Identify which cell holds the provided text, then report its (x, y) central coordinate. 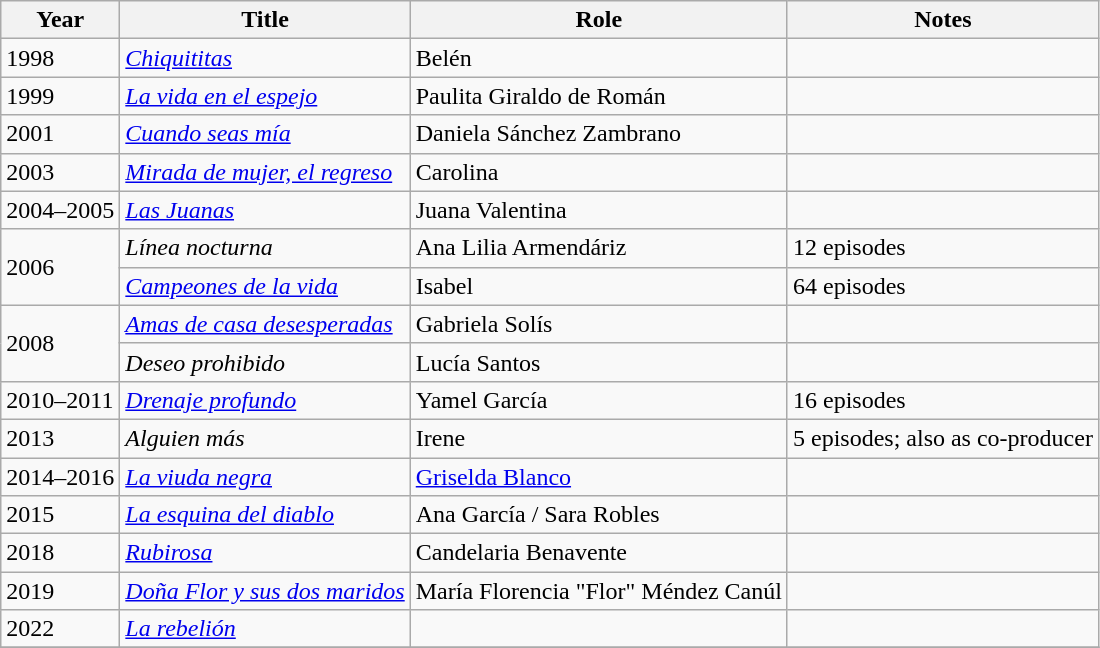
1999 (60, 96)
Griselda Blanco (598, 477)
Title (265, 20)
Year (60, 20)
2010–2011 (60, 400)
Alguien más (265, 438)
Ana Lilia Armendáriz (598, 248)
Paulita Giraldo de Román (598, 96)
María Florencia "Flor" Méndez Canúl (598, 591)
Campeones de la vida (265, 286)
2004–2005 (60, 210)
2013 (60, 438)
Lucía Santos (598, 362)
2008 (60, 343)
Chiquititas (265, 58)
Ana García / Sara Robles (598, 515)
Deseo prohibido (265, 362)
Amas de casa desesperadas (265, 324)
Belén (598, 58)
64 episodes (942, 286)
Línea nocturna (265, 248)
Gabriela Solís (598, 324)
2003 (60, 172)
La esquina del diablo (265, 515)
2019 (60, 591)
Yamel García (598, 400)
2018 (60, 553)
Rubirosa (265, 553)
Daniela Sánchez Zambrano (598, 134)
Role (598, 20)
2015 (60, 515)
La viuda negra (265, 477)
Juana Valentina (598, 210)
Mirada de mujer, el regreso (265, 172)
Irene (598, 438)
5 episodes; also as co-producer (942, 438)
2006 (60, 267)
Drenaje profundo (265, 400)
Las Juanas (265, 210)
2022 (60, 629)
12 episodes (942, 248)
16 episodes (942, 400)
Cuando seas mía (265, 134)
La vida en el espejo (265, 96)
Isabel (598, 286)
Notes (942, 20)
1998 (60, 58)
Carolina (598, 172)
2014–2016 (60, 477)
Doña Flor y sus dos maridos (265, 591)
La rebelión (265, 629)
2001 (60, 134)
Candelaria Benavente (598, 553)
